Locate the cell with the specified text and output its (x, y) center coordinate. 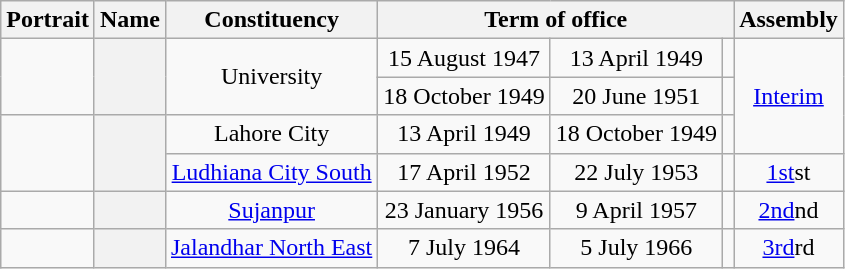
15 August 1947 (464, 58)
Lahore City (271, 134)
University (271, 77)
Constituency (271, 20)
7 July 1964 (464, 248)
Portrait (48, 20)
9 April 1957 (636, 210)
17 April 1952 (464, 172)
2ndnd (789, 210)
23 January 1956 (464, 210)
Name (130, 20)
3rdrd (789, 248)
Jalandhar North East (271, 248)
5 July 1966 (636, 248)
Assembly (789, 20)
Sujanpur (271, 210)
Interim (789, 96)
20 June 1951 (636, 96)
1stst (789, 172)
Term of office (556, 20)
22 July 1953 (636, 172)
Ludhiana City South (271, 172)
